Locate the cell with the specified text and output its [x, y] center coordinate. 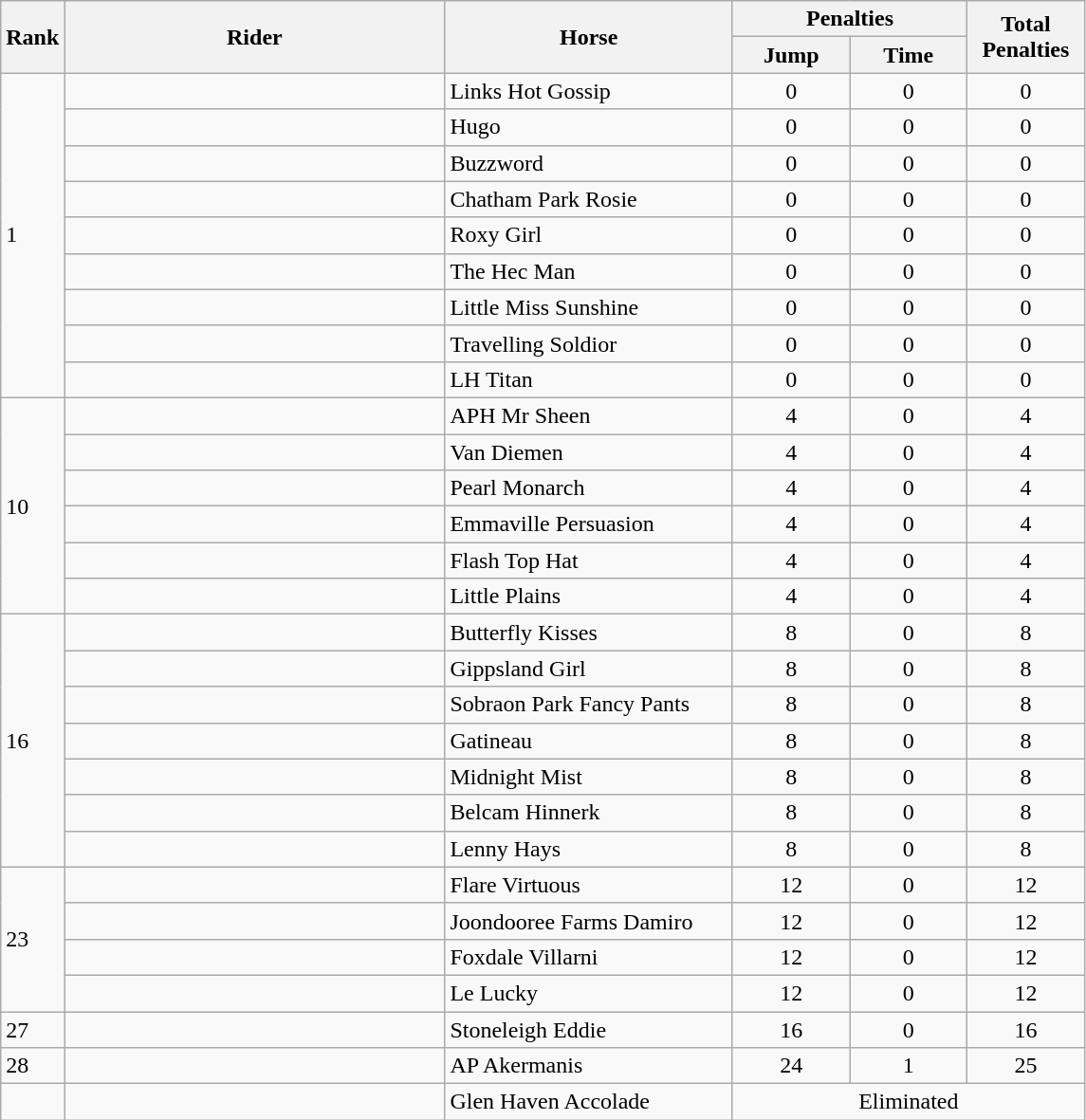
Pearl Monarch [589, 488]
Gippsland Girl [589, 669]
Gatineau [589, 741]
Little Miss Sunshine [589, 307]
Buzzword [589, 163]
Glen Haven Accolade [589, 1102]
Chatham Park Rosie [589, 199]
Le Lucky [589, 993]
Van Diemen [589, 452]
Travelling Soldior [589, 343]
Sobraon Park Fancy Pants [589, 705]
Stoneleigh Eddie [589, 1029]
Foxdale Villarni [589, 957]
Flare Virtuous [589, 885]
Midnight Mist [589, 777]
Little Plains [589, 597]
Lenny Hays [589, 849]
Belcam Hinnerk [589, 813]
Rider [254, 37]
27 [32, 1029]
AP Akermanis [589, 1066]
TotalPenalties [1026, 37]
LH Titan [589, 379]
Time [909, 55]
24 [791, 1066]
25 [1026, 1066]
28 [32, 1066]
23 [32, 939]
Hugo [589, 127]
Jump [791, 55]
Emmaville Persuasion [589, 524]
Rank [32, 37]
Eliminated [909, 1102]
Flash Top Hat [589, 560]
Roxy Girl [589, 235]
APH Mr Sheen [589, 415]
Joondooree Farms Damiro [589, 921]
10 [32, 505]
The Hec Man [589, 271]
Horse [589, 37]
Penalties [850, 19]
Butterfly Kisses [589, 633]
Links Hot Gossip [589, 91]
